Locate the cell with the specified text and output its [x, y] center coordinate. 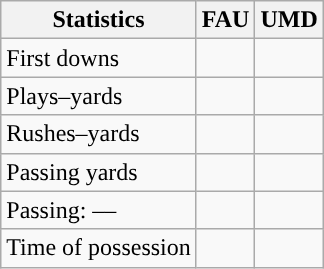
Time of possession [99, 248]
Passing: –– [99, 210]
UMD [289, 20]
Rushes–yards [99, 134]
First downs [99, 58]
Statistics [99, 20]
Passing yards [99, 172]
Plays–yards [99, 96]
FAU [226, 20]
